Detect which cell encompasses the target text, then output its (X, Y) center coordinate. 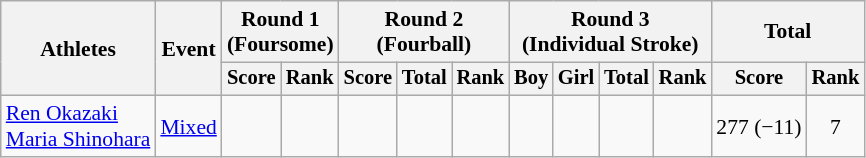
Girl (576, 79)
Event (188, 48)
Athletes (78, 48)
Round 3(Individual Stroke) (610, 32)
Round 1(Foursome) (280, 32)
277 (−11) (758, 126)
Ren OkazakiMaria Shinohara (78, 126)
Mixed (188, 126)
7 (836, 126)
Boy (531, 79)
Round 2(Fourball) (424, 32)
